Find where the given text appears and provide that cell's center as (X, Y) coordinate. 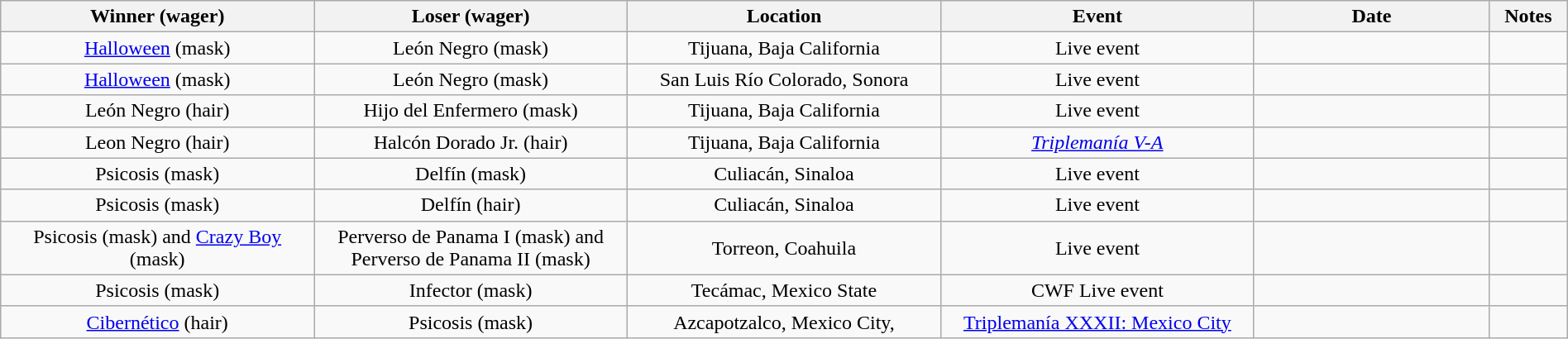
León Negro (hair) (157, 111)
Torreon, Coahuila (784, 248)
Event (1097, 17)
Delfín (mask) (471, 174)
Halcón Dorado Jr. (hair) (471, 142)
CWF Live event (1097, 290)
Location (784, 17)
Triplemanía XXXII: Mexico City (1097, 322)
Delfín (hair) (471, 205)
Cibernético (hair) (157, 322)
Triplemanía V-A (1097, 142)
San Luis Río Colorado, Sonora (784, 79)
Infector (mask) (471, 290)
Loser (wager) (471, 17)
Tecámac, Mexico State (784, 290)
Date (1371, 17)
Azcapotzalco, Mexico City, (784, 322)
Notes (1528, 17)
Perverso de Panama I (mask) and Perverso de Panama II (mask) (471, 248)
Winner (wager) (157, 17)
Leon Negro (hair) (157, 142)
Psicosis (mask) and Crazy Boy (mask) (157, 248)
Hijo del Enfermero (mask) (471, 111)
